Return [x, y] of the center of cell containing provided text 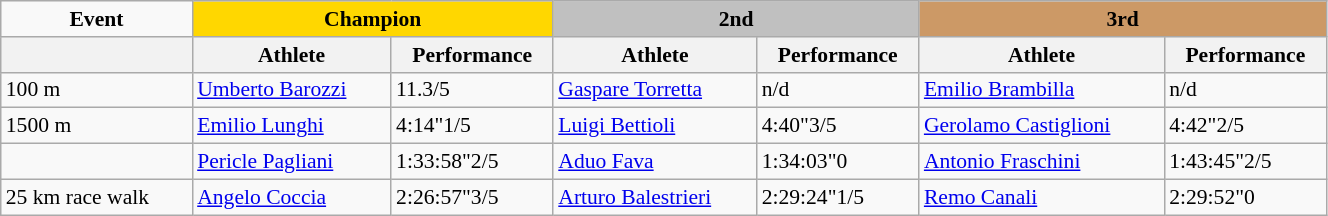
Antonio Fraschini [1042, 162]
Champion [372, 19]
100 m [96, 90]
Emilio Brambilla [1042, 90]
Pericle Pagliani [292, 162]
Angelo Coccia [292, 197]
Event [96, 19]
1:33:58"2/5 [472, 162]
25 km race walk [96, 197]
Arturo Balestrieri [654, 197]
11.3/5 [472, 90]
Gerolamo Castiglioni [1042, 126]
Umberto Barozzi [292, 90]
2:26:57"3/5 [472, 197]
Luigi Bettioli [654, 126]
1:34:03"0 [838, 162]
Gaspare Torretta [654, 90]
1:43:45"2/5 [1245, 162]
Emilio Lunghi [292, 126]
2:29:52"0 [1245, 197]
3rd [1123, 19]
4:42"2/5 [1245, 126]
Aduo Fava [654, 162]
4:40"3/5 [838, 126]
1500 m [96, 126]
2:29:24"1/5 [838, 197]
Remo Canali [1042, 197]
2nd [736, 19]
4:14"1/5 [472, 126]
